Identify which cell holds the provided text, then report its (X, Y) central coordinate. 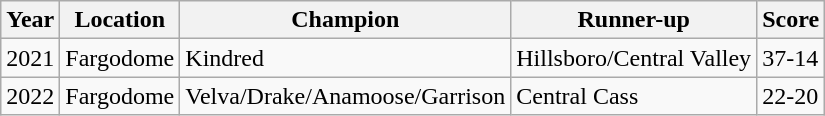
37-14 (791, 58)
Kindred (346, 58)
Runner-up (634, 20)
Score (791, 20)
Velva/Drake/Anamoose/Garrison (346, 96)
Hillsboro/Central Valley (634, 58)
Champion (346, 20)
2022 (30, 96)
Year (30, 20)
Location (120, 20)
2021 (30, 58)
22-20 (791, 96)
Central Cass (634, 96)
